Locate the cell with the specified text and output its [x, y] center coordinate. 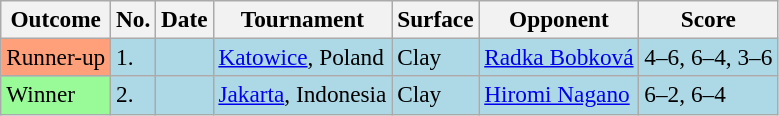
2. [134, 95]
Score [708, 19]
Jakarta, Indonesia [302, 95]
Radka Bobková [559, 57]
1. [134, 57]
Surface [436, 19]
Outcome [56, 19]
6–2, 6–4 [708, 95]
Hiromi Nagano [559, 95]
Katowice, Poland [302, 57]
Date [184, 19]
Runner-up [56, 57]
4–6, 6–4, 3–6 [708, 57]
Opponent [559, 19]
Tournament [302, 19]
No. [134, 19]
Winner [56, 95]
